Pinpoint the cell where the given text exists, returning its (x, y) midpoint coordinate. 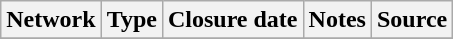
Type (132, 20)
Notes (337, 20)
Source (412, 20)
Closure date (232, 20)
Network (51, 20)
